Provide the [x, y] coordinate of the cell's center where the given text is located.  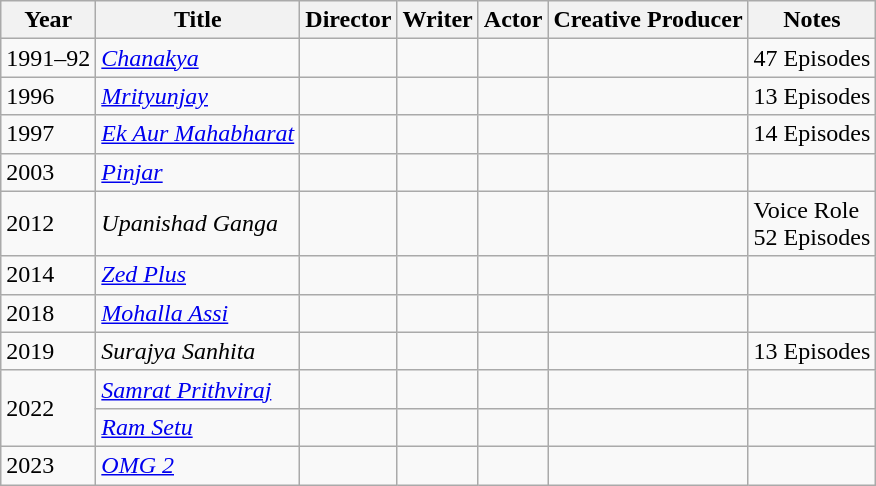
Mohalla Assi [198, 313]
Mrityunjay [198, 96]
Chanakya [198, 58]
Surajya Sanhita [198, 351]
2022 [48, 408]
Zed Plus [198, 275]
1991–92 [48, 58]
2019 [48, 351]
OMG 2 [198, 465]
Director [348, 20]
Creative Producer [648, 20]
Notes [812, 20]
Ek Aur Mahabharat [198, 134]
2023 [48, 465]
Writer [438, 20]
Samrat Prithviraj [198, 389]
Year [48, 20]
1996 [48, 96]
Upanishad Ganga [198, 224]
Ram Setu [198, 427]
47 Episodes [812, 58]
2014 [48, 275]
1997 [48, 134]
Pinjar [198, 172]
2012 [48, 224]
Actor [513, 20]
14 Episodes [812, 134]
Voice Role52 Episodes [812, 224]
2003 [48, 172]
Title [198, 20]
2018 [48, 313]
